Output the [x, y] coordinate of the center of the cell containing the given text.  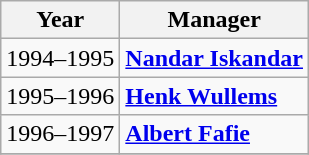
Year [60, 20]
1994–1995 [60, 58]
Nandar Iskandar [214, 58]
1995–1996 [60, 96]
Manager [214, 20]
1996–1997 [60, 134]
Albert Fafie [214, 134]
Henk Wullems [214, 96]
